Detect which cell encompasses the target text, then output its (X, Y) center coordinate. 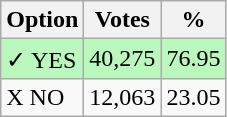
23.05 (194, 97)
Votes (122, 20)
X NO (42, 97)
Option (42, 20)
% (194, 20)
12,063 (122, 97)
✓ YES (42, 59)
40,275 (122, 59)
76.95 (194, 59)
